Return the (X, Y) coordinate for the center point of the cell that contains the specified text.  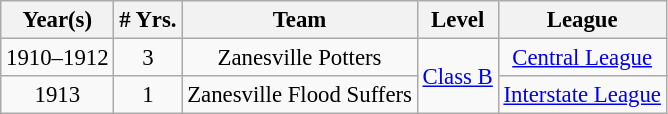
Team (300, 20)
3 (148, 58)
1910–1912 (58, 58)
Zanesville Potters (300, 58)
Year(s) (58, 20)
Interstate League (582, 95)
Level (458, 20)
Zanesville Flood Suffers (300, 95)
Class B (458, 76)
1 (148, 95)
Central League (582, 58)
# Yrs. (148, 20)
League (582, 20)
1913 (58, 95)
